Capture the cell that displays the provided text and extract its (x, y) central coordinate. 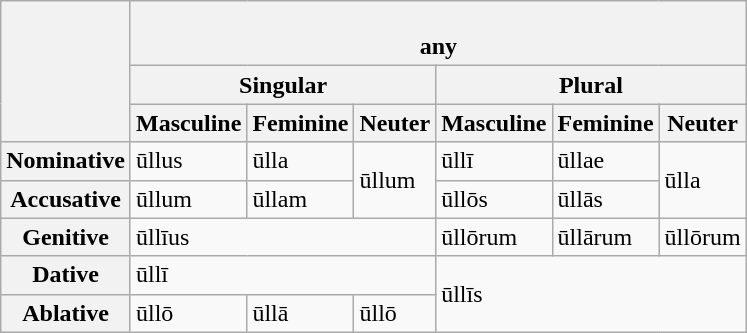
ūllārum (606, 237)
any (438, 34)
ūllīs (592, 294)
ūllīus (282, 237)
Nominative (66, 161)
Accusative (66, 199)
ūllōs (494, 199)
ūllās (606, 199)
Dative (66, 275)
Singular (282, 85)
Plural (592, 85)
Genitive (66, 237)
ūllam (300, 199)
Ablative (66, 313)
ūllus (188, 161)
ūllā (300, 313)
ūllae (606, 161)
